Provide the [X, Y] coordinate of the cell's center where the given text is located.  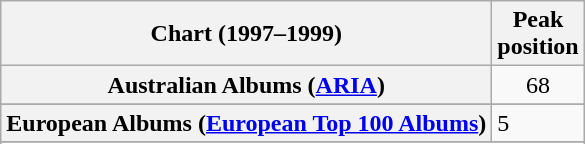
Chart (1997–1999) [246, 34]
Australian Albums (ARIA) [246, 85]
Peakposition [538, 34]
68 [538, 85]
5 [538, 123]
European Albums (European Top 100 Albums) [246, 123]
